Identify which cell holds the provided text, then report its [X, Y] central coordinate. 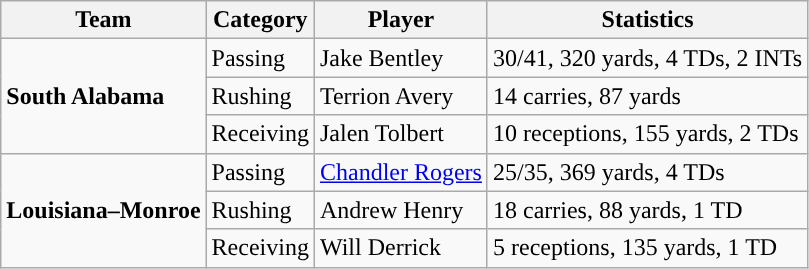
Jake Bentley [400, 58]
Louisiana–Monroe [104, 210]
18 carries, 88 yards, 1 TD [647, 210]
Category [260, 20]
Statistics [647, 20]
Will Derrick [400, 248]
Jalen Tolbert [400, 134]
South Alabama [104, 96]
5 receptions, 135 yards, 1 TD [647, 248]
10 receptions, 155 yards, 2 TDs [647, 134]
Terrion Avery [400, 96]
25/35, 369 yards, 4 TDs [647, 172]
Andrew Henry [400, 210]
30/41, 320 yards, 4 TDs, 2 INTs [647, 58]
Chandler Rogers [400, 172]
Team [104, 20]
14 carries, 87 yards [647, 96]
Player [400, 20]
